Provide the [X, Y] coordinate of the cell's center where the given text is located.  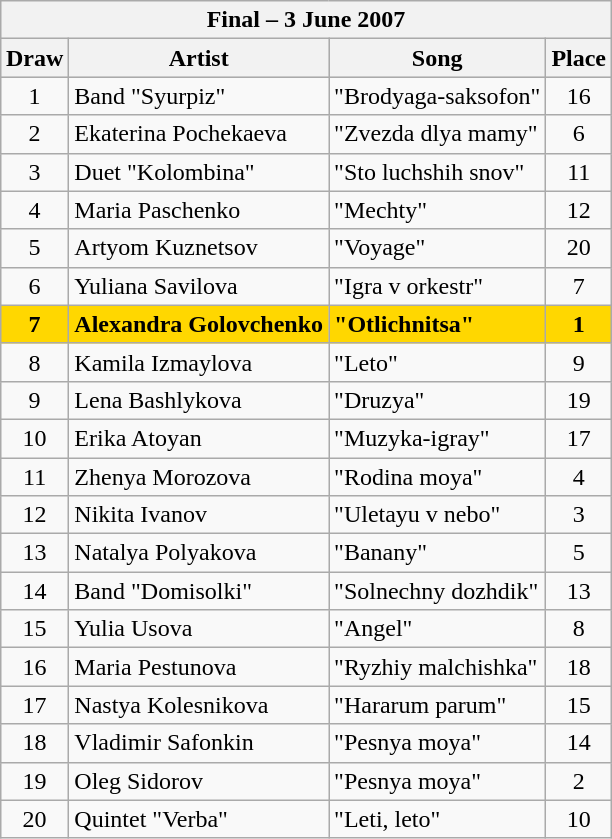
Band "Domisolki" [199, 591]
"Uletayu v nebo" [438, 515]
"Leti, leto" [438, 819]
"Banany" [438, 553]
Alexandra Golovchenko [199, 324]
Song [438, 58]
Maria Paschenko [199, 210]
Kamila Izmaylova [199, 362]
Draw [34, 58]
Erika Atoyan [199, 438]
Place [579, 58]
"Zvezda dlya mamy" [438, 134]
Duet "Kolombina" [199, 172]
"Sto luchshih snov" [438, 172]
"Leto" [438, 362]
Artist [199, 58]
"Muzyka-igray" [438, 438]
"Angel" [438, 629]
Natalya Polyakova [199, 553]
"Igra v orkestr" [438, 286]
"Hararum parum" [438, 705]
Yulia Usova [199, 629]
Zhenya Morozova [199, 477]
Ekaterina Pochekaeva [199, 134]
Band "Syurpiz" [199, 96]
Yuliana Savilova [199, 286]
Quintet "Verba" [199, 819]
"Solnechny dozhdik" [438, 591]
Vladimir Safonkin [199, 743]
Lena Bashlykova [199, 400]
Final – 3 June 2007 [306, 20]
Artyom Kuznetsov [199, 248]
Nikita Ivanov [199, 515]
"Rodina moya" [438, 477]
Nastya Kolesnikova [199, 705]
"Voyage" [438, 248]
"Brodyaga-saksofon" [438, 96]
Oleg Sidorov [199, 781]
Maria Pestunova [199, 667]
"Mechty" [438, 210]
"Otlichnitsa" [438, 324]
"Ryzhiy malchishka" [438, 667]
"Druzya" [438, 400]
